For the text-containing cell, return its midpoint in [x, y] coordinate format. 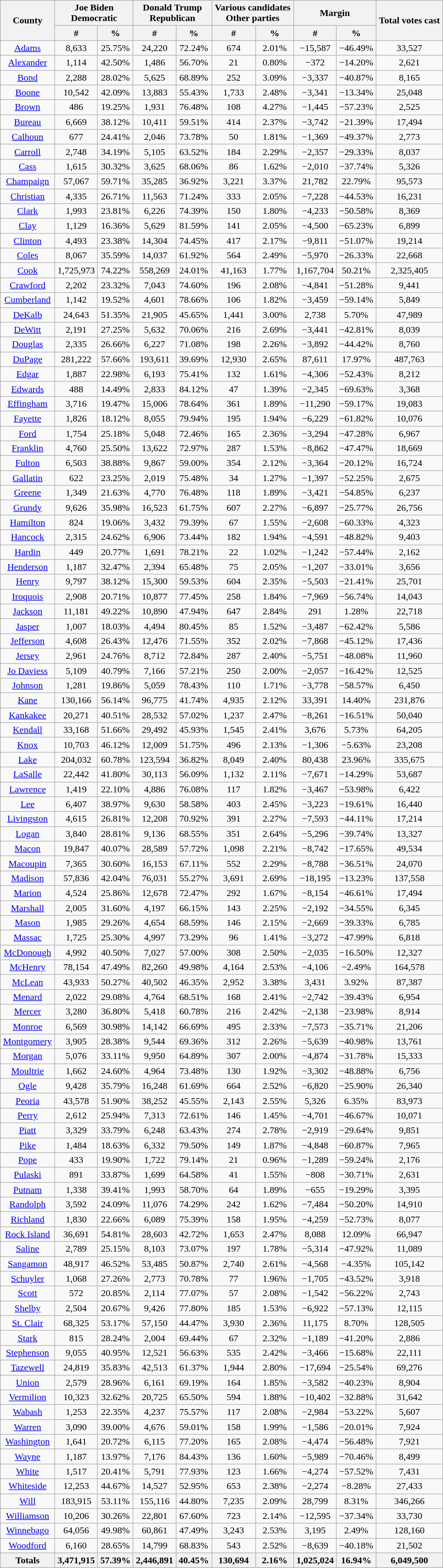
−29.33% [356, 152]
1,517 [76, 1471]
−4,841 [315, 285]
72.47% [194, 893]
Will [28, 1501]
164 [234, 1383]
1.45% [275, 1115]
8,037 [409, 152]
24.09% [115, 1205]
20.85% [115, 1293]
Madison [28, 878]
−2,984 [315, 1412]
19.06% [115, 522]
Shelby [28, 1308]
18.63% [115, 1145]
1,114 [76, 63]
Christian [28, 196]
28.24% [115, 1338]
2,143 [234, 1101]
5,059 [155, 686]
3,368 [409, 389]
75.41% [194, 374]
35.59% [115, 256]
76,031 [155, 878]
−2,919 [315, 1130]
−69.63% [356, 389]
11,181 [76, 611]
−16.51% [356, 715]
1,830 [76, 1219]
−3,742 [315, 122]
−26.33% [356, 256]
96 [234, 938]
417 [234, 241]
Stephenson [28, 1353]
1.39% [275, 389]
56.70% [194, 63]
−1,397 [315, 478]
14,043 [409, 596]
1,887 [76, 374]
27.26% [115, 1279]
351 [234, 834]
8,212 [409, 374]
67.11% [194, 863]
8,088 [315, 1234]
1,985 [76, 923]
1,545 [234, 730]
123 [234, 1471]
74.60% [194, 285]
9,428 [76, 1086]
73.29% [194, 938]
2,325,405 [409, 270]
1,484 [76, 1145]
53.11% [115, 1501]
−1,542 [315, 1293]
22.10% [115, 789]
70.78% [194, 1279]
28,799 [315, 1501]
1,129 [76, 226]
−17,694 [315, 1367]
7,235 [234, 1501]
12,327 [409, 952]
723 [234, 1516]
2,961 [76, 656]
Hamilton [28, 522]
9,441 [409, 285]
4,608 [76, 641]
22,801 [155, 1516]
61.37% [194, 1367]
6,248 [155, 1130]
−2,608 [315, 522]
19.25% [115, 107]
4,237 [155, 1412]
78.64% [194, 404]
12,115 [409, 1308]
−59.17% [356, 404]
25.30% [115, 938]
Total votes cast [409, 20]
4.27% [275, 107]
67.60% [194, 1516]
41 [234, 1175]
2.50% [275, 952]
69.44% [194, 1338]
1,826 [76, 418]
15,333 [409, 1056]
3,280 [76, 1012]
69.36% [194, 1041]
2.13% [275, 745]
−46.49% [356, 48]
1,944 [234, 1367]
1,068 [76, 1279]
487,763 [409, 359]
42.72% [194, 1234]
14,910 [409, 1205]
Henry [28, 582]
Mercer [28, 1012]
7,365 [76, 863]
16,231 [409, 196]
72.97% [194, 448]
433 [76, 1160]
−47.99% [356, 938]
−8,862 [315, 448]
Montgomery [28, 1041]
42,513 [155, 1367]
23.32% [115, 285]
77.20% [194, 1442]
6,407 [76, 804]
−54.85% [356, 493]
−1,369 [315, 137]
3,090 [76, 1427]
68.59% [194, 923]
308 [234, 952]
Lawrence [28, 789]
65.48% [194, 567]
33,168 [76, 730]
3.38% [275, 982]
108 [234, 107]
−21.39% [356, 122]
Warren [28, 1427]
28.81% [115, 834]
5,849 [409, 300]
−20.12% [356, 463]
6,193 [155, 374]
6,906 [155, 537]
1,441 [234, 315]
Livingston [28, 819]
1,132 [234, 774]
−19.29% [356, 1190]
6,503 [76, 463]
1,699 [155, 1175]
41.80% [115, 774]
57.39% [115, 1560]
3,625 [155, 166]
−2,669 [315, 923]
77.45% [194, 596]
40.07% [115, 848]
79.50% [194, 1145]
−15.68% [356, 1353]
Macon [28, 848]
44.47% [194, 1323]
58.70% [194, 1190]
195 [234, 418]
−41.20% [356, 1338]
−655 [315, 1190]
−4,591 [315, 537]
10,323 [76, 1397]
2,046 [155, 137]
−2,274 [315, 1486]
Edgar [28, 374]
−37.74% [356, 166]
77.07% [194, 1293]
9,426 [155, 1308]
14,527 [155, 1486]
168 [234, 997]
3.92% [356, 982]
Clay [28, 226]
535 [234, 1353]
57 [234, 1293]
45.93% [194, 730]
Henderson [28, 567]
−8.28% [356, 1486]
1,237 [234, 715]
361 [234, 404]
1.85% [275, 1383]
64.58% [194, 1175]
25.86% [115, 893]
1.84% [275, 596]
13,327 [409, 834]
−16.50% [356, 952]
23,208 [409, 745]
−5,751 [315, 656]
Pike [28, 1145]
57.72% [194, 848]
1.02% [275, 552]
−25.54% [356, 1367]
Knox [28, 745]
8,055 [155, 418]
2.84% [275, 611]
−3,892 [315, 344]
28.38% [115, 1041]
−8,788 [315, 863]
8,067 [76, 256]
−44.42% [356, 344]
25,048 [409, 92]
19,214 [409, 241]
1.78% [275, 1249]
3,905 [76, 1041]
543 [234, 1545]
4,493 [76, 241]
−1,207 [315, 567]
6,332 [155, 1145]
−2,345 [315, 389]
Pulaski [28, 1175]
74.39% [194, 211]
74.22% [115, 270]
40.79% [115, 670]
242 [234, 1205]
3,329 [76, 1130]
−52.73% [356, 1219]
4,494 [155, 626]
8,369 [409, 211]
−25.90% [356, 1086]
−25.77% [356, 508]
−3,294 [315, 434]
1,722 [155, 1160]
3,918 [409, 1279]
Randolph [28, 1205]
2,579 [76, 1383]
40.95% [115, 1353]
8.70% [356, 1323]
2.11% [275, 774]
Various candidatesOther parties [252, 13]
815 [76, 1338]
22,111 [409, 1353]
20.71% [115, 596]
4,197 [155, 908]
−49.37% [356, 137]
Wayne [28, 1457]
Union [28, 1383]
DeKalb [28, 315]
23.81% [115, 211]
−1,242 [315, 552]
20.67% [115, 1308]
496 [234, 745]
24.60% [115, 1071]
143 [234, 908]
57.21% [194, 670]
2,631 [409, 1175]
10,890 [155, 611]
39.69% [194, 359]
46.52% [115, 1264]
16,523 [155, 508]
12,930 [234, 359]
6,967 [409, 434]
6,237 [409, 493]
80,438 [315, 760]
2.35% [275, 582]
−56.48% [356, 1442]
85 [234, 626]
352 [234, 641]
McLean [28, 982]
11,563 [155, 196]
Clinton [28, 241]
23.25% [115, 478]
14,037 [155, 256]
−8,742 [315, 848]
51.35% [115, 315]
354 [234, 463]
13,883 [155, 92]
2.01% [275, 48]
130,166 [76, 700]
184 [234, 152]
71.08% [194, 344]
−3,364 [315, 463]
6,115 [155, 1442]
−5,296 [315, 834]
−36.51% [356, 863]
28,532 [155, 715]
198 [234, 344]
674 [234, 48]
2.65% [275, 359]
35.98% [115, 508]
32.62% [115, 1397]
72.84% [194, 656]
McHenry [28, 967]
−12,595 [315, 1516]
27,433 [409, 1486]
59.71% [115, 181]
36.82% [194, 760]
2.37% [275, 122]
2.16% [275, 1560]
7,027 [155, 952]
132 [234, 374]
26.66% [115, 344]
31.60% [115, 908]
3,691 [234, 878]
39.41% [115, 1190]
24,819 [76, 1367]
7,924 [409, 1427]
5,105 [155, 152]
56.09% [194, 774]
−53.98% [356, 789]
10,411 [155, 122]
22.66% [115, 1219]
21,206 [409, 1027]
Gallatin [28, 478]
141 [234, 226]
110 [234, 686]
50 [234, 137]
44.67% [115, 1486]
449 [76, 552]
1.92% [275, 1071]
−5,989 [315, 1457]
12,476 [155, 641]
2,004 [155, 1338]
6,756 [409, 1071]
78.21% [194, 552]
74.45% [194, 241]
1,025,024 [315, 1560]
183,915 [76, 1501]
Richland [28, 1219]
−3,341 [315, 92]
−2,057 [315, 670]
−6,820 [315, 1086]
204,032 [76, 760]
−4,274 [315, 1471]
47,989 [409, 315]
136 [234, 1457]
335,675 [409, 760]
64,205 [409, 730]
34 [234, 478]
14.40% [356, 700]
6,785 [409, 923]
2,738 [315, 315]
1,281 [76, 686]
647 [234, 611]
53,485 [155, 1264]
−65.23% [356, 226]
−5,970 [315, 256]
36,691 [76, 1234]
3,930 [234, 1323]
Brown [28, 107]
824 [76, 522]
8,633 [76, 48]
70.92% [194, 819]
−7,671 [315, 774]
84.43% [194, 1457]
−5,503 [315, 582]
1.80% [275, 211]
LaSalle [28, 774]
−44.11% [356, 819]
33,391 [315, 700]
38,252 [155, 1101]
95,573 [409, 181]
2.17% [275, 241]
118 [234, 493]
4,992 [76, 952]
57,836 [76, 878]
−15,587 [315, 48]
8,914 [409, 1012]
Lee [28, 804]
Kane [28, 700]
Iroquois [28, 596]
1,754 [76, 434]
1,338 [76, 1190]
Sangamon [28, 1264]
19.47% [115, 404]
51.66% [115, 730]
312 [234, 1041]
−7,593 [315, 819]
29,492 [155, 730]
69.19% [194, 1383]
−2,010 [315, 166]
25,701 [409, 582]
1.61% [275, 374]
Bureau [28, 122]
3,716 [76, 404]
10,071 [409, 1115]
13,622 [155, 448]
8,499 [409, 1457]
−8,261 [315, 715]
−30.71% [356, 1175]
51.90% [115, 1101]
Hancock [28, 537]
8.31% [356, 1501]
12,253 [76, 1486]
30.60% [115, 863]
77.80% [194, 1308]
Cumberland [28, 300]
Margin [335, 13]
594 [234, 1397]
11,175 [315, 1323]
−4,848 [315, 1145]
28,603 [155, 1234]
7,043 [155, 285]
54.81% [115, 1234]
403 [234, 804]
−61.82% [356, 418]
2,675 [409, 478]
2,335 [76, 344]
−7,228 [315, 196]
−51.07% [356, 241]
−4,701 [315, 1115]
41.74% [194, 700]
2,525 [409, 107]
9,630 [155, 804]
Winnebago [28, 1531]
68.51% [194, 997]
30.98% [115, 1027]
33.11% [115, 1056]
−70.46% [356, 1457]
20,271 [76, 715]
−53.22% [356, 1412]
−3,459 [315, 300]
34.19% [115, 152]
2.64% [275, 834]
1,662 [76, 1071]
−18,195 [315, 878]
Jersey [28, 656]
−1,289 [315, 1160]
Grundy [28, 508]
Adams [28, 48]
68.55% [194, 834]
−37.34% [356, 1516]
607 [234, 508]
50,040 [409, 715]
−59.24% [356, 1160]
1,725,973 [76, 270]
50.21% [356, 270]
77.93% [194, 1471]
307 [234, 1056]
Clark [28, 211]
−56.22% [356, 1293]
35,285 [155, 181]
−19.61% [356, 804]
2,740 [234, 1264]
−46.61% [356, 893]
75.48% [194, 478]
2,504 [76, 1308]
57,067 [76, 181]
−48.82% [356, 537]
87,611 [315, 359]
130,694 [234, 1560]
2.38% [275, 1486]
−8,639 [315, 1545]
21.63% [115, 493]
2,833 [155, 389]
12.09% [356, 1234]
2.45% [275, 804]
Washington [28, 1442]
6,226 [155, 211]
150 [234, 211]
Jackson [28, 611]
−1,189 [315, 1338]
−33.01% [356, 567]
Monroe [28, 1027]
5,629 [155, 226]
−16.42% [356, 670]
11,960 [409, 656]
64.89% [194, 1056]
−47.28% [356, 434]
28.96% [115, 1383]
−7,573 [315, 1027]
−57.52% [356, 1471]
27.25% [115, 330]
24,643 [76, 315]
2,162 [409, 552]
252 [234, 78]
2.61% [275, 1264]
−3,272 [315, 938]
−1,586 [315, 1427]
4,676 [155, 1427]
40.51% [115, 715]
9,626 [76, 508]
1.41% [275, 938]
33.87% [115, 1175]
−50.20% [356, 1205]
274 [234, 1130]
Piatt [28, 1130]
−58.57% [356, 686]
17,214 [409, 819]
558,269 [155, 270]
622 [76, 478]
57.02% [194, 715]
22.79% [356, 181]
Ogle [28, 1086]
3,221 [234, 181]
−21.41% [356, 582]
14,142 [155, 1027]
−47.92% [356, 1249]
6,818 [409, 938]
8,760 [409, 344]
6,345 [409, 908]
25.18% [115, 434]
18,669 [409, 448]
572 [76, 1293]
5,607 [409, 1412]
−4,500 [315, 226]
1.60% [275, 1457]
13.97% [115, 1457]
2.15% [275, 923]
71.55% [194, 641]
281,222 [76, 359]
25.15% [115, 1249]
7,965 [409, 1145]
4,323 [409, 522]
68.89% [194, 78]
1.27% [275, 478]
5,076 [76, 1056]
16,153 [155, 863]
25.94% [115, 1115]
391 [234, 819]
1,931 [155, 107]
2,019 [155, 478]
57,150 [155, 1323]
7,431 [409, 1471]
−2,035 [315, 952]
80.45% [194, 626]
250 [234, 670]
2.80% [275, 1367]
5,791 [155, 1471]
61.75% [194, 508]
24.62% [115, 537]
128,160 [409, 1531]
1,725 [76, 938]
60,861 [155, 1531]
57.66% [115, 359]
2,288 [76, 78]
3.00% [275, 315]
White [28, 1471]
Marshall [28, 908]
22.35% [115, 1412]
46.12% [115, 745]
64 [234, 1190]
2,621 [409, 63]
19.52% [115, 300]
2.55% [275, 1101]
1,733 [234, 92]
7,166 [155, 670]
5,109 [76, 670]
17,436 [409, 641]
29.26% [115, 923]
Logan [28, 834]
1,253 [76, 1412]
13,761 [409, 1041]
3.37% [275, 181]
11,089 [409, 1249]
5,586 [409, 626]
79.39% [194, 522]
−43.52% [356, 1279]
56.14% [115, 700]
−23.98% [356, 1012]
4,770 [155, 493]
6,669 [76, 122]
3.09% [275, 78]
20.77% [115, 552]
20.41% [115, 1471]
Whiteside [28, 1486]
−42.81% [356, 330]
Champaign [28, 181]
63.52% [194, 152]
−2,138 [315, 1012]
8,904 [409, 1383]
−372 [315, 63]
68,325 [76, 1323]
5,632 [155, 330]
1,167,704 [315, 270]
106 [234, 300]
−3,421 [315, 493]
−44.53% [356, 196]
6,227 [155, 344]
50.27% [115, 982]
−48.08% [356, 656]
50.87% [194, 1264]
2,114 [155, 1293]
12,208 [155, 819]
45.55% [194, 1101]
76.08% [194, 789]
4,654 [155, 923]
−39.43% [356, 997]
2,394 [155, 567]
64,056 [76, 1531]
4,964 [155, 1071]
2,446,891 [155, 1560]
68.06% [194, 166]
−4,474 [315, 1442]
164,578 [409, 967]
2,005 [76, 908]
28.65% [115, 1545]
1.99% [275, 1427]
2.14% [275, 1516]
41,163 [234, 270]
Peoria [28, 1101]
78.43% [194, 686]
Mason [28, 923]
7,176 [155, 1457]
−4,874 [315, 1056]
40,502 [155, 982]
−62.42% [356, 626]
49.22% [115, 611]
9,136 [155, 834]
−5.63% [356, 745]
604 [234, 582]
42.09% [115, 92]
1,641 [76, 1442]
Macoupin [28, 863]
55.43% [194, 92]
59.53% [194, 582]
87,387 [409, 982]
30.32% [115, 166]
−60.33% [356, 522]
7,313 [155, 1115]
−3,467 [315, 789]
−3,302 [315, 1071]
653 [234, 1486]
−1,306 [315, 745]
33,730 [409, 1516]
9,950 [155, 1056]
18.12% [115, 418]
2.02% [275, 641]
346,266 [409, 1501]
258 [234, 596]
79.14% [194, 1160]
6,899 [409, 226]
Crawford [28, 285]
28,589 [155, 848]
61.92% [194, 256]
−20.01% [356, 1427]
19.90% [115, 1160]
2.48% [275, 92]
26.71% [115, 196]
10,542 [76, 92]
1.81% [275, 137]
4,164 [234, 967]
24.01% [194, 270]
23.96% [356, 760]
−2,357 [315, 152]
12,521 [155, 1353]
−7,484 [315, 1205]
32.47% [115, 567]
21,905 [155, 315]
73.48% [194, 1071]
48,917 [76, 1264]
10,877 [155, 596]
73.78% [194, 137]
10,703 [76, 745]
−57.23% [356, 107]
53,687 [409, 774]
−39.33% [356, 923]
30.26% [115, 1516]
−3,778 [315, 686]
42.50% [115, 63]
1.87% [275, 1145]
193,611 [155, 359]
10,206 [76, 1516]
4,935 [234, 700]
51.75% [194, 745]
−35.71% [356, 1027]
77 [234, 1279]
40.45% [194, 1560]
2,748 [76, 152]
72.61% [194, 1115]
59.01% [194, 1427]
8,712 [155, 656]
196 [234, 285]
Fulton [28, 463]
−50.58% [356, 211]
Totals [28, 1560]
38.97% [115, 804]
24.76% [115, 656]
Putnam [28, 1190]
Alexander [28, 63]
Jefferson [28, 641]
−5,639 [315, 1041]
16.94% [356, 1560]
1,007 [76, 626]
137,558 [409, 878]
DeWitt [28, 330]
564 [234, 256]
−13.23% [356, 878]
46.35% [194, 982]
−4,568 [315, 1264]
−4.35% [356, 1264]
128,505 [409, 1323]
36.92% [194, 181]
2.32% [275, 1338]
25.75% [115, 48]
4,335 [76, 196]
1.66% [275, 1471]
−1,705 [315, 1279]
1,142 [76, 300]
58.58% [194, 804]
4,760 [76, 448]
−6,922 [315, 1308]
5.73% [356, 730]
−29.64% [356, 1130]
86 [234, 166]
149 [234, 1145]
231,876 [409, 700]
6,161 [155, 1383]
Jasper [28, 626]
−45.12% [356, 641]
4,764 [155, 997]
−2,742 [315, 997]
65.50% [194, 1397]
−3,466 [315, 1353]
Massac [28, 938]
16,248 [155, 1086]
292 [234, 893]
3,592 [76, 1205]
4,997 [155, 938]
7,921 [409, 1442]
22,718 [409, 611]
4,601 [155, 300]
31,642 [409, 1397]
−1,445 [315, 107]
12,678 [155, 893]
4,524 [76, 893]
155,116 [155, 1501]
Joe BidenDemocratic [94, 13]
−46.67% [356, 1115]
6,160 [76, 1545]
1,419 [76, 789]
2.78% [275, 1130]
0.96% [275, 1160]
3,471,915 [76, 1560]
16.36% [115, 226]
1,486 [155, 63]
79.94% [194, 418]
2,202 [76, 285]
36.80% [115, 1012]
3,676 [315, 730]
33,527 [409, 48]
−57.13% [356, 1308]
−40.18% [356, 1545]
−51.28% [356, 285]
105,142 [409, 1264]
2.33% [275, 1027]
29.08% [115, 997]
6,954 [409, 997]
1.95% [275, 1219]
677 [76, 137]
15,300 [155, 582]
Stark [28, 1338]
16,440 [409, 804]
291 [315, 611]
66.15% [194, 908]
Greene [28, 493]
−3,441 [315, 330]
22 [234, 552]
71.24% [194, 196]
84.12% [194, 389]
−56.74% [356, 596]
−31.78% [356, 1056]
22,442 [76, 774]
Perry [28, 1115]
−40.98% [356, 1041]
24,070 [409, 863]
2,612 [76, 1115]
1.96% [275, 1279]
6.35% [356, 1101]
73.07% [194, 1249]
495 [234, 1027]
3,195 [315, 1531]
47 [234, 389]
−52.25% [356, 478]
Ford [28, 434]
1.28% [356, 611]
Cook [28, 270]
−4,233 [315, 211]
26,340 [409, 1086]
Moultrie [28, 1071]
8,049 [234, 760]
−47.47% [356, 448]
6,450 [409, 686]
Woodford [28, 1545]
43,933 [76, 982]
−32.88% [356, 1397]
26,756 [409, 508]
66,947 [409, 1234]
Rock Island [28, 1234]
75.57% [194, 1412]
−14.29% [356, 774]
8,039 [409, 330]
−8,154 [315, 893]
73.44% [194, 537]
69,276 [409, 1367]
Hardin [28, 552]
9,544 [155, 1041]
3,840 [76, 834]
Scott [28, 1293]
72.24% [194, 48]
Boone [28, 92]
16,724 [409, 463]
−3,487 [315, 626]
Edwards [28, 389]
3,432 [155, 522]
−40.87% [356, 78]
Lake [28, 760]
57.00% [194, 952]
5,048 [155, 434]
Calhoun [28, 137]
28.02% [115, 78]
40.50% [115, 952]
Schuyler [28, 1279]
53.17% [115, 1323]
30,113 [155, 774]
49,534 [409, 848]
−808 [315, 1175]
9,867 [155, 463]
19.86% [115, 686]
Kankakee [28, 715]
1,615 [76, 166]
61.69% [194, 1086]
−4,106 [315, 967]
96,775 [155, 700]
Fayette [28, 418]
5.70% [356, 315]
−14.20% [356, 63]
Carroll [28, 152]
County [28, 20]
8,103 [155, 1249]
19,847 [76, 848]
9,055 [76, 1353]
−10,402 [315, 1397]
2,315 [76, 537]
6,422 [409, 789]
9,403 [409, 537]
−52.43% [356, 374]
Jo Daviess [28, 670]
2,952 [234, 982]
Williamson [28, 1516]
2,191 [76, 330]
9,851 [409, 1130]
38.88% [115, 463]
197 [234, 1249]
−11,290 [315, 404]
59.51% [194, 122]
−39.74% [356, 834]
Coles [28, 256]
−6,229 [315, 418]
185 [234, 1308]
Morgan [28, 1056]
Effingham [28, 404]
−3,582 [315, 1383]
−13.34% [356, 92]
0.80% [275, 63]
−3,223 [315, 804]
26.43% [115, 641]
Donald TrumpRepublican [172, 13]
15,006 [155, 404]
891 [76, 1175]
17.97% [356, 359]
1.52% [275, 626]
22,668 [409, 256]
−59.14% [356, 300]
−40.23% [356, 1383]
2,789 [76, 1249]
74.29% [194, 1205]
−3,337 [315, 78]
24.41% [115, 137]
12,009 [155, 745]
42.04% [115, 878]
25.50% [115, 448]
333 [234, 196]
DuPage [28, 359]
6,049,500 [409, 1560]
−7,868 [315, 641]
4,615 [76, 819]
26.81% [115, 819]
McDonough [28, 952]
8,077 [409, 1219]
St. Clair [28, 1323]
35.79% [115, 1086]
52.95% [194, 1486]
70.06% [194, 330]
Cass [28, 166]
−6,897 [315, 508]
−2,192 [315, 908]
55.27% [194, 878]
1,098 [234, 848]
14,799 [155, 1545]
12,525 [409, 670]
82,260 [155, 967]
21,502 [409, 1545]
56.63% [194, 1353]
Tazewell [28, 1367]
23.38% [115, 241]
1,653 [234, 1234]
486 [76, 107]
123,594 [155, 760]
14.49% [115, 389]
1.77% [275, 270]
1.88% [275, 1397]
75 [234, 567]
24,220 [155, 48]
59.00% [194, 463]
Wabash [28, 1412]
−48.88% [356, 1071]
−7,969 [315, 596]
552 [234, 863]
664 [234, 1086]
−34.55% [356, 908]
83,973 [409, 1101]
4,886 [155, 789]
44.80% [194, 1501]
Franklin [28, 448]
21,782 [315, 181]
Marion [28, 893]
78.66% [194, 300]
2,886 [409, 1338]
2,176 [409, 1160]
−9,811 [315, 241]
35.83% [115, 1367]
Vermilion [28, 1397]
Pope [28, 1160]
1.67% [275, 893]
1,349 [76, 493]
414 [234, 122]
−5,314 [315, 1249]
75.39% [194, 1219]
11,076 [155, 1205]
5,625 [155, 78]
20.72% [115, 1442]
68.83% [194, 1545]
488 [76, 389]
−17.65% [356, 848]
47.94% [194, 611]
1.71% [275, 686]
−4,259 [315, 1219]
8,165 [409, 78]
72.46% [194, 434]
9,797 [76, 582]
3,395 [409, 1190]
78,154 [76, 967]
19,083 [409, 404]
2,908 [76, 596]
3,656 [409, 567]
Kendall [28, 730]
−2.49% [356, 967]
Saline [28, 1249]
−57.44% [356, 552]
Bond [28, 78]
20,725 [155, 1397]
22.98% [115, 374]
−4,306 [315, 374]
66.69% [194, 1027]
2.21% [275, 848]
39.00% [115, 1427]
182 [234, 537]
1,691 [155, 552]
18.03% [115, 626]
5,418 [155, 1012]
63.43% [194, 1130]
2,022 [76, 997]
3,431 [315, 982]
130 [234, 1071]
81.59% [194, 226]
6,569 [76, 1027]
−60.87% [356, 1145]
2,743 [409, 1293]
6,089 [155, 1219]
Johnson [28, 686]
14,304 [155, 241]
Menard [28, 997]
3,243 [234, 1531]
43,578 [76, 1101]
2.25% [275, 908]
33.79% [115, 1130]
45.65% [194, 315]
Douglas [28, 344]
2.09% [275, 1501]
10,076 [409, 418]
